Find where the given text appears and provide that cell's center as (X, Y) coordinate. 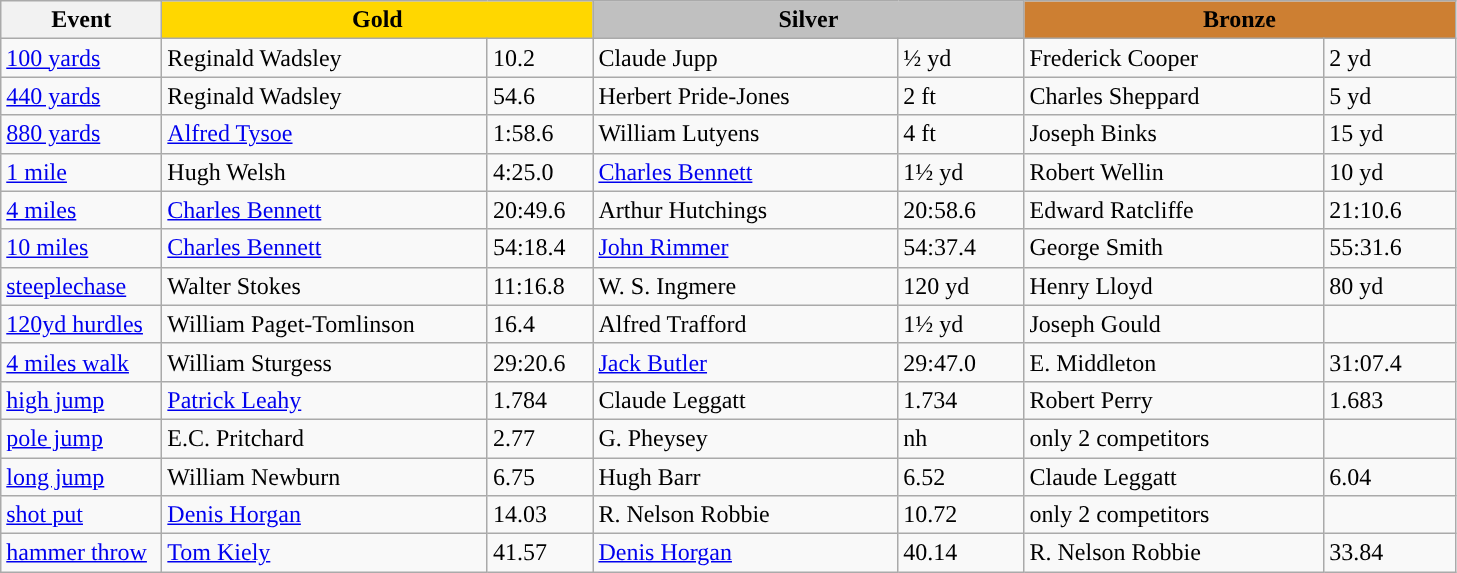
Bronze (1240, 20)
80 yd (1390, 286)
Gold (378, 20)
1:58.6 (540, 134)
Tom Kiely (325, 553)
4 miles walk (82, 362)
20:58.6 (961, 210)
5 yd (1390, 96)
10.72 (961, 515)
10.2 (540, 58)
Charles Sheppard (1174, 96)
41.57 (540, 553)
100 yards (82, 58)
Patrick Leahy (325, 400)
William Sturgess (325, 362)
nh (961, 438)
54.6 (540, 96)
Alfred Tysoe (325, 134)
6.04 (1390, 477)
21:10.6 (1390, 210)
long jump (82, 477)
120 yd (961, 286)
Henry Lloyd (1174, 286)
shot put (82, 515)
G. Pheysey (746, 438)
20:49.6 (540, 210)
55:31.6 (1390, 248)
1 mile (82, 172)
Robert Wellin (1174, 172)
E. Middleton (1174, 362)
Joseph Binks (1174, 134)
Herbert Pride-Jones (746, 96)
54:18.4 (540, 248)
880 yards (82, 134)
10 yd (1390, 172)
Hugh Barr (746, 477)
Jack Butler (746, 362)
high jump (82, 400)
4 ft (961, 134)
Edward Ratcliffe (1174, 210)
120yd hurdles (82, 324)
½ yd (961, 58)
Joseph Gould (1174, 324)
440 yards (82, 96)
John Rimmer (746, 248)
14.03 (540, 515)
40.14 (961, 553)
Frederick Cooper (1174, 58)
2.77 (540, 438)
15 yd (1390, 134)
Hugh Welsh (325, 172)
Walter Stokes (325, 286)
1.683 (1390, 400)
2 ft (961, 96)
33.84 (1390, 553)
Claude Jupp (746, 58)
Arthur Hutchings (746, 210)
William Newburn (325, 477)
6.52 (961, 477)
Event (82, 20)
E.C. Pritchard (325, 438)
pole jump (82, 438)
Robert Perry (1174, 400)
29:20.6 (540, 362)
W. S. Ingmere (746, 286)
Silver (808, 20)
William Paget-Tomlinson (325, 324)
1.734 (961, 400)
16.4 (540, 324)
William Lutyens (746, 134)
6.75 (540, 477)
31:07.4 (1390, 362)
Alfred Trafford (746, 324)
steeplechase (82, 286)
1.784 (540, 400)
4 miles (82, 210)
4:25.0 (540, 172)
George Smith (1174, 248)
11:16.8 (540, 286)
54:37.4 (961, 248)
2 yd (1390, 58)
hammer throw (82, 553)
29:47.0 (961, 362)
10 miles (82, 248)
